Return (x, y) of the center of cell containing provided text 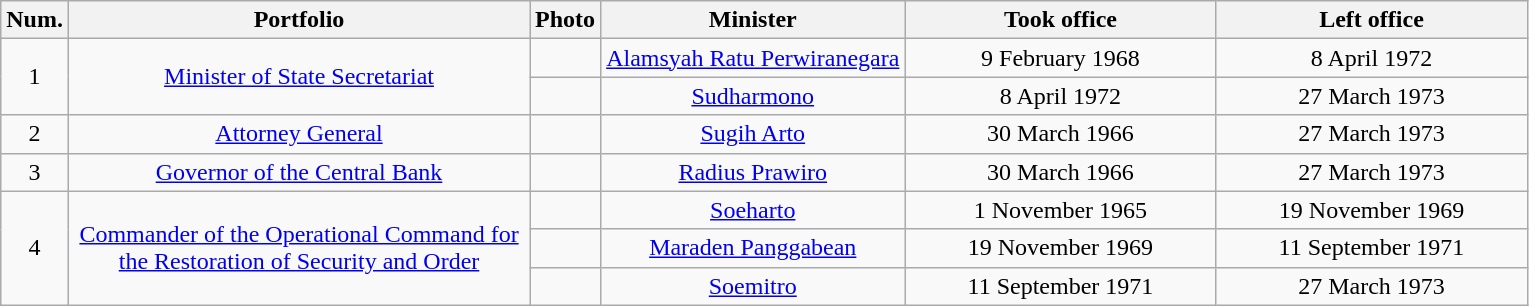
4 (35, 248)
Maraden Panggabean (753, 248)
Num. (35, 20)
Minister (753, 20)
9 February 1968 (1060, 58)
1 (35, 77)
Took office (1060, 20)
Radius Prawiro (753, 172)
Alamsyah Ratu Perwiranegara (753, 58)
Minister of State Secretariat (298, 77)
Photo (566, 20)
3 (35, 172)
Left office (1372, 20)
Governor of the Central Bank (298, 172)
1 November 1965 (1060, 210)
2 (35, 134)
Portfolio (298, 20)
Sudharmono (753, 96)
Commander of the Operational Command for the Restoration of Security and Order (298, 248)
Soemitro (753, 286)
Sugih Arto (753, 134)
Soeharto (753, 210)
Attorney General (298, 134)
